Search for the cell housing the specified text and yield its (X, Y) center coordinate. 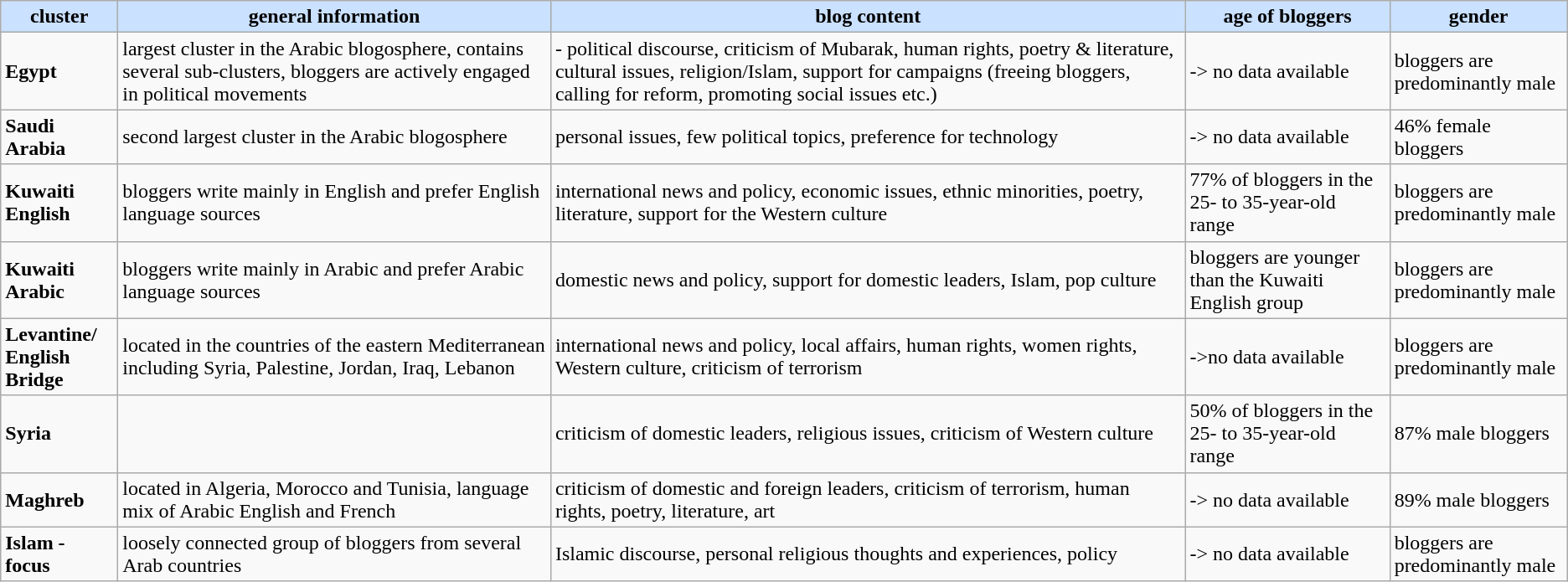
87% male bloggers (1478, 434)
Saudi Arabia (59, 137)
located in the countries of the eastern Mediterranean including Syria, Palestine, Jordan, Iraq, Lebanon (335, 357)
bloggers are younger than the Kuwaiti English group (1287, 280)
gender (1478, 17)
largest cluster in the Arabic blogosphere, contains several sub-clusters, bloggers are actively engaged in political movements (335, 71)
international news and policy, local affairs, human rights, women rights, Western culture, criticism of terrorism (868, 357)
bloggers write mainly in Arabic and prefer Arabic language sources (335, 280)
Islam - focus (59, 554)
criticism of domestic and foreign leaders, criticism of terrorism, human rights, poetry, literature, art (868, 499)
Syria (59, 434)
international news and policy, economic issues, ethnic minorities, poetry, literature, support for the Western culture (868, 203)
46% female bloggers (1478, 137)
Maghreb (59, 499)
age of bloggers (1287, 17)
criticism of domestic leaders, religious issues, criticism of Western culture (868, 434)
89% male bloggers (1478, 499)
general information (335, 17)
50% of bloggers in the 25- to 35-year-old range (1287, 434)
second largest cluster in the Arabic blogosphere (335, 137)
Levantine/English Bridge (59, 357)
Kuwaiti Arabic (59, 280)
cluster (59, 17)
Kuwaiti English (59, 203)
domestic news and policy, support for domestic leaders, Islam, pop culture (868, 280)
located in Algeria, Morocco and Tunisia, language mix of Arabic English and French (335, 499)
Egypt (59, 71)
bloggers write mainly in English and prefer English language sources (335, 203)
Islamic discourse, personal religious thoughts and experiences, policy (868, 554)
blog content (868, 17)
->no data available (1287, 357)
loosely connected group of bloggers from several Arab countries (335, 554)
77% of bloggers in the 25- to 35-year-old range (1287, 203)
personal issues, few political topics, preference for technology (868, 137)
